Detect which cell encompasses the target text, then output its [X, Y] center coordinate. 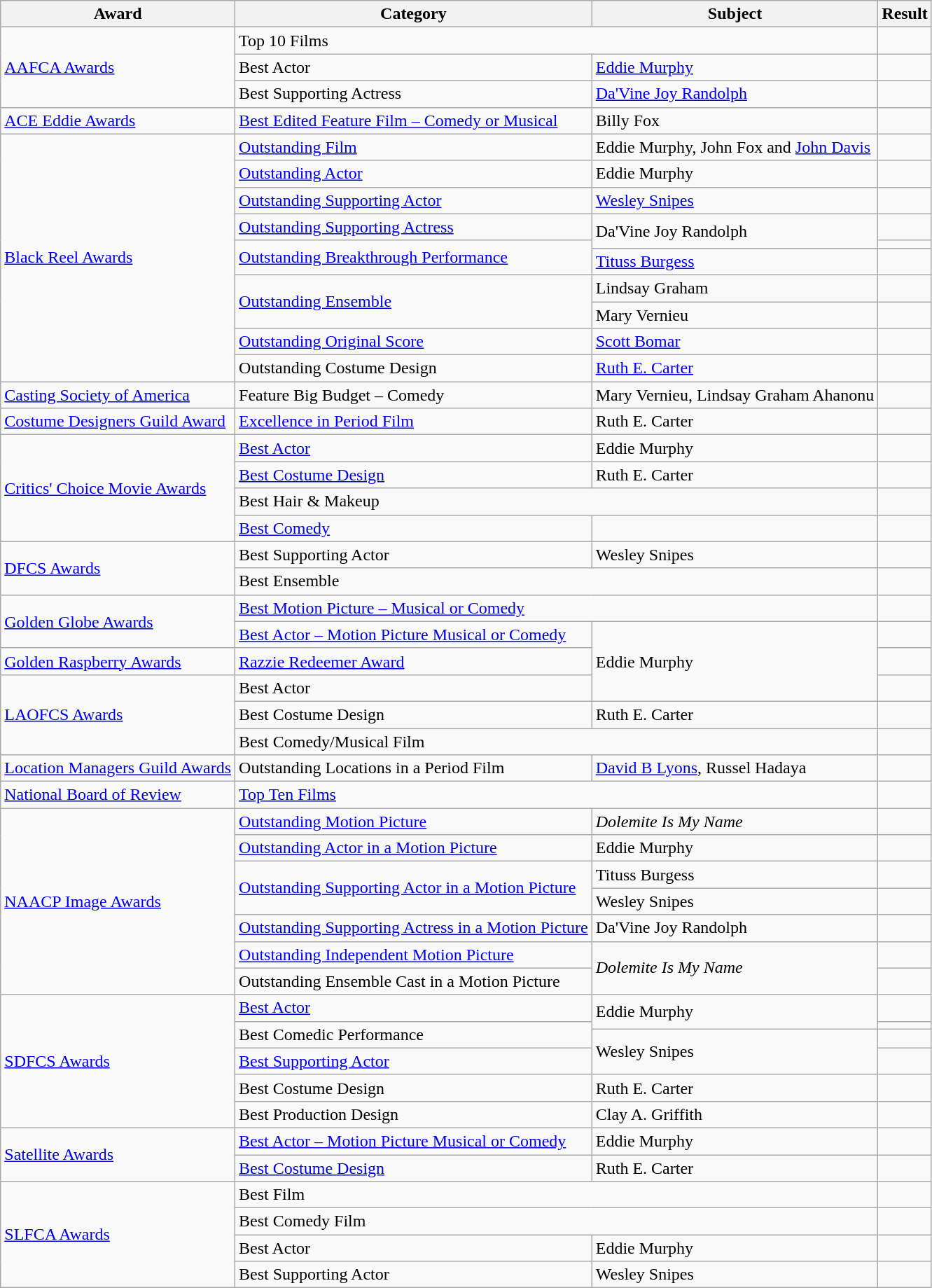
AAFCA Awards [118, 67]
Outstanding Supporting Actor [414, 200]
Razzie Redeemer Award [414, 661]
Mary Vernieu, Lindsay Graham Ahanonu [735, 395]
Outstanding Actor [414, 174]
Subject [735, 14]
Outstanding Breakthrough Performance [414, 258]
Best Ensemble [557, 581]
Outstanding Film [414, 147]
Billy Fox [735, 120]
Mary Vernieu [735, 314]
Best Comedy/Musical Film [557, 742]
Satellite Awards [118, 1154]
Outstanding Motion Picture [414, 822]
Top Ten Films [557, 795]
Top 10 Films [557, 41]
ACE Eddie Awards [118, 120]
SLFCA Awards [118, 1235]
Outstanding Costume Design [414, 368]
DFCS Awards [118, 568]
Eddie Murphy, John Fox and John Davis [735, 147]
Category [414, 14]
Outstanding Ensemble [414, 301]
Clay A. Griffith [735, 1114]
Result [905, 14]
Golden Raspberry Awards [118, 661]
Outstanding Independent Motion Picture [414, 955]
Best Hair & Makeup [557, 501]
Scott Bomar [735, 342]
Best Edited Feature Film – Comedy or Musical [414, 120]
Location Managers Guild Awards [118, 768]
Best Comedy [414, 528]
Award [118, 14]
Outstanding Actor in a Motion Picture [414, 848]
Black Reel Awards [118, 258]
Outstanding Supporting Actress in a Motion Picture [414, 928]
Best Comedy Film [557, 1221]
Best Film [557, 1195]
Best Motion Picture – Musical or Comedy [557, 608]
Golden Globe Awards [118, 621]
Outstanding Ensemble Cast in a Motion Picture [414, 981]
David B Lyons, Russel Hadaya [735, 768]
Best Production Design [414, 1114]
Best Comedic Performance [414, 1034]
SDFCS Awards [118, 1061]
Outstanding Locations in a Period Film [414, 768]
Lindsay Graham [735, 288]
Excellence in Period Film [414, 422]
Outstanding Supporting Actor in a Motion Picture [414, 888]
Best Supporting Actress [414, 94]
Feature Big Budget – Comedy [414, 395]
NAACP Image Awards [118, 901]
Critics' Choice Movie Awards [118, 488]
Costume Designers Guild Award [118, 422]
Outstanding Original Score [414, 342]
National Board of Review [118, 795]
Casting Society of America [118, 395]
Outstanding Supporting Actress [414, 227]
LAOFCS Awards [118, 714]
